Scan for the cell matching the given text and deliver its [x, y] coordinate at center. 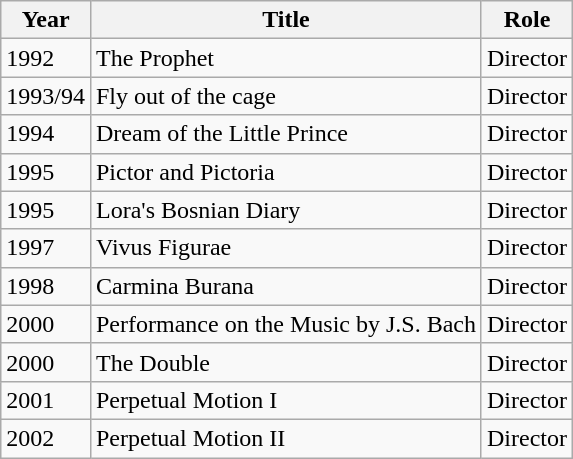
1998 [46, 286]
Pictor and Pictoria [286, 172]
2001 [46, 400]
Perpetual Motion I [286, 400]
Fly out of the cage [286, 96]
Lora's Bosnian Diary [286, 210]
Year [46, 20]
Title [286, 20]
1997 [46, 248]
1992 [46, 58]
Dream of the Little Prince [286, 134]
Performance on the Music by J.S. Bach [286, 324]
Carmina Burana [286, 286]
The Double [286, 362]
Role [526, 20]
2002 [46, 438]
1994 [46, 134]
The Prophet [286, 58]
Perpetual Motion II [286, 438]
1993/94 [46, 96]
Vivus Figurae [286, 248]
